Determine the (X, Y) coordinate at the center of the cell enclosing the given text.  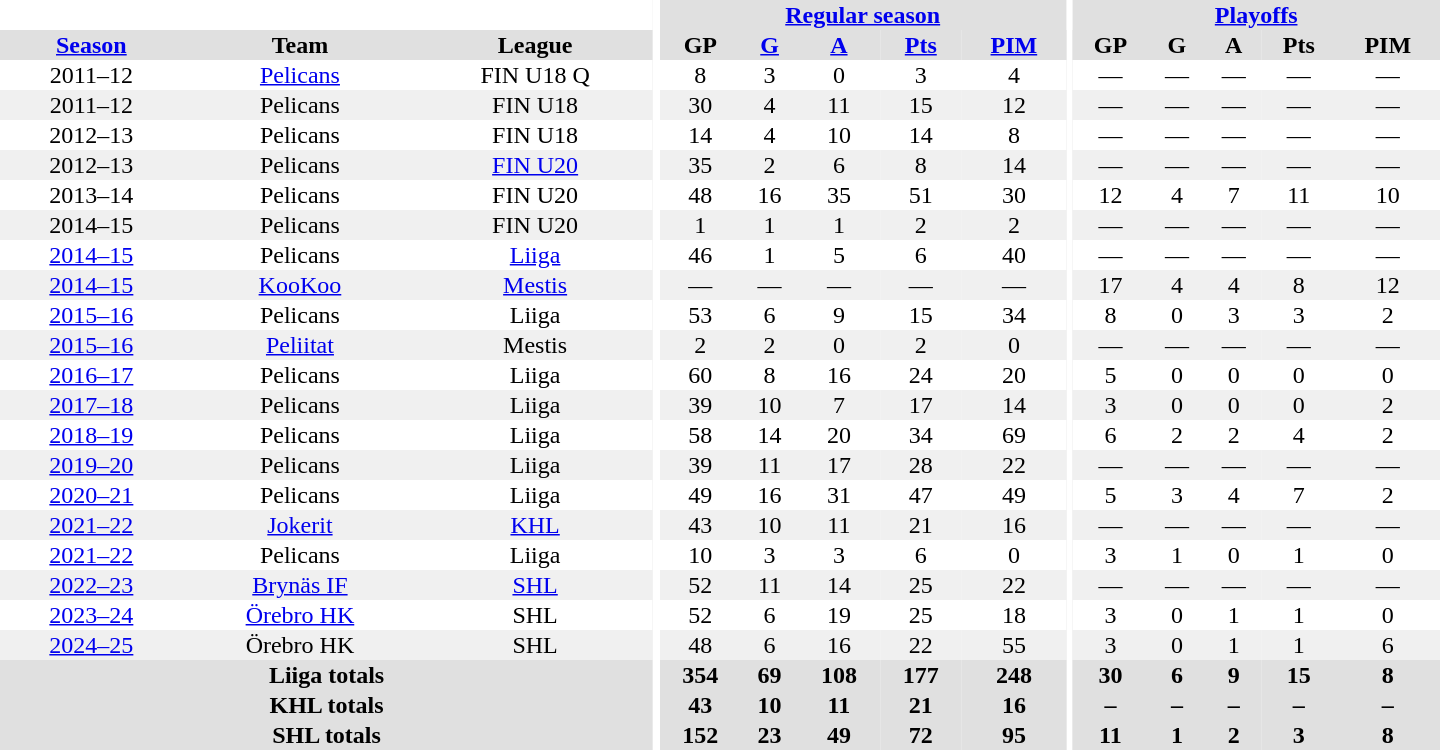
Team (300, 45)
152 (700, 735)
2023–24 (92, 615)
Peliitat (300, 345)
23 (770, 735)
Season (92, 45)
95 (1014, 735)
FIN U18 Q (535, 75)
108 (839, 675)
60 (700, 375)
19 (839, 615)
2018–19 (92, 435)
2022–23 (92, 585)
KHL totals (326, 705)
KHL (535, 525)
55 (1014, 645)
2016–17 (92, 375)
League (535, 45)
51 (921, 195)
Jokerit (300, 525)
Regular season (862, 15)
53 (700, 315)
SHL totals (326, 735)
2017–18 (92, 405)
2020–21 (92, 495)
Playoffs (1256, 15)
72 (921, 735)
248 (1014, 675)
Brynäs IF (300, 585)
18 (1014, 615)
2019–20 (92, 465)
2024–25 (92, 645)
24 (921, 375)
40 (1014, 255)
2013–14 (92, 195)
28 (921, 465)
58 (700, 435)
47 (921, 495)
Liiga totals (326, 675)
31 (839, 495)
KooKoo (300, 285)
177 (921, 675)
354 (700, 675)
46 (700, 255)
